Determine the [x, y] coordinate at the center of the cell enclosing the given text.  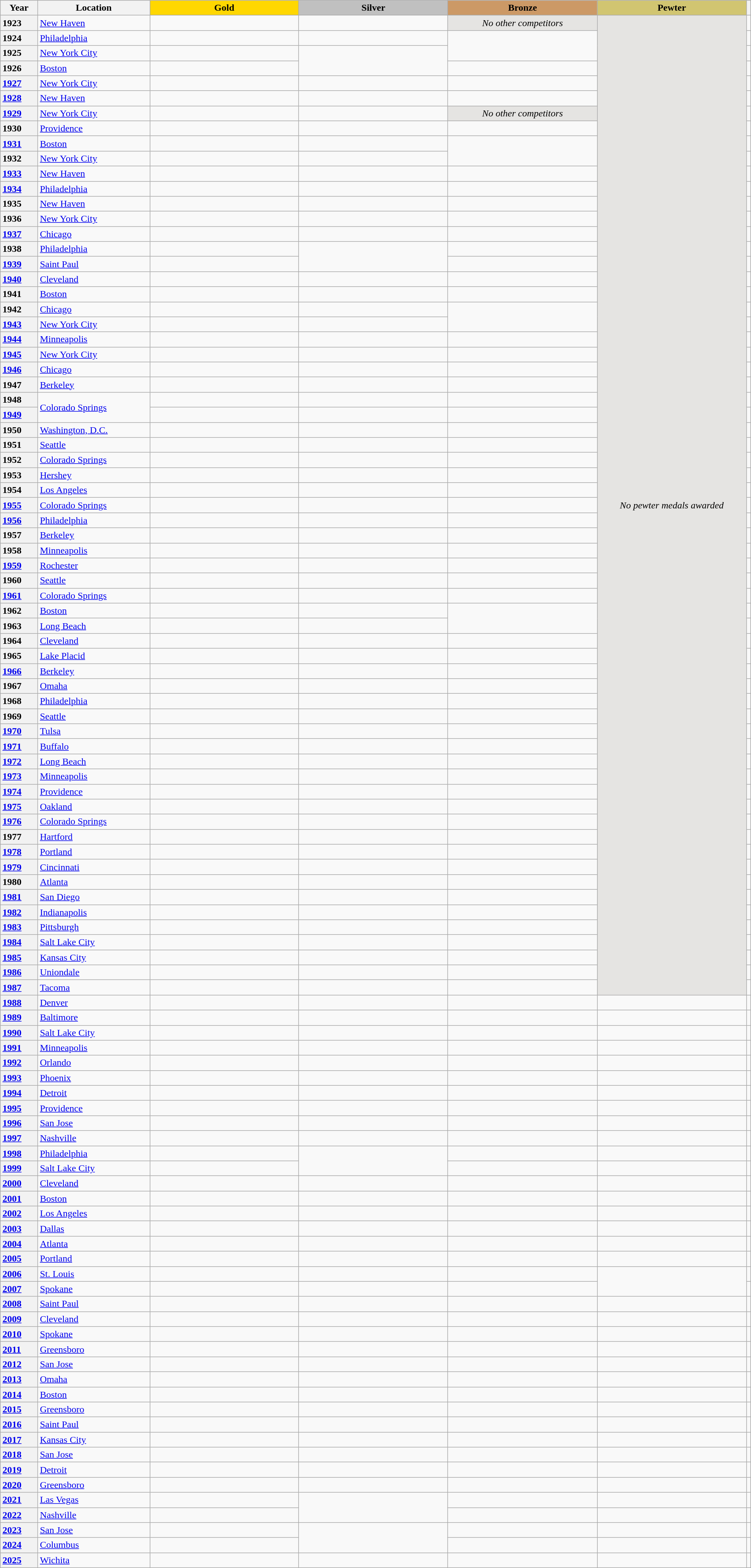
2002 [19, 1214]
1995 [19, 1108]
2025 [19, 1560]
1981 [19, 897]
1986 [19, 972]
2008 [19, 1304]
1976 [19, 822]
1969 [19, 716]
2006 [19, 1274]
1930 [19, 128]
Silver [373, 8]
1952 [19, 460]
1973 [19, 776]
Location [93, 8]
1988 [19, 1003]
1927 [19, 83]
1958 [19, 550]
1960 [19, 580]
1955 [19, 505]
2024 [19, 1545]
1965 [19, 656]
1980 [19, 882]
1964 [19, 641]
1970 [19, 731]
Las Vegas [93, 1500]
1936 [19, 219]
1946 [19, 369]
1944 [19, 339]
No pewter medals awarded [672, 505]
2003 [19, 1229]
2012 [19, 1364]
Washington, D.C. [93, 430]
1999 [19, 1168]
1963 [19, 626]
1950 [19, 430]
Oakland [93, 807]
Tulsa [93, 731]
1974 [19, 792]
Year [19, 8]
2019 [19, 1470]
2005 [19, 1259]
Lake Placid [93, 656]
2013 [19, 1379]
St. Louis [93, 1274]
1951 [19, 445]
Orlando [93, 1063]
1983 [19, 927]
1959 [19, 565]
1942 [19, 309]
2001 [19, 1199]
Pittsburgh [93, 927]
1934 [19, 189]
1979 [19, 867]
1968 [19, 701]
1982 [19, 912]
Columbus [93, 1545]
1990 [19, 1033]
Denver [93, 1003]
1984 [19, 942]
1938 [19, 249]
1997 [19, 1138]
1929 [19, 113]
1937 [19, 234]
2017 [19, 1440]
Hartford [93, 837]
Wichita [93, 1560]
1931 [19, 143]
1953 [19, 475]
2011 [19, 1349]
2022 [19, 1515]
2023 [19, 1530]
San Diego [93, 897]
Baltimore [93, 1018]
1975 [19, 807]
1939 [19, 264]
Indianapolis [93, 912]
1967 [19, 686]
1994 [19, 1093]
1972 [19, 761]
1961 [19, 596]
1923 [19, 23]
1945 [19, 354]
2014 [19, 1394]
1926 [19, 68]
Bronze [523, 8]
1925 [19, 53]
2009 [19, 1319]
1985 [19, 957]
1957 [19, 535]
Uniondale [93, 972]
1924 [19, 38]
2004 [19, 1244]
1943 [19, 324]
1989 [19, 1018]
1940 [19, 279]
Dallas [93, 1229]
1987 [19, 988]
Pewter [672, 8]
1933 [19, 173]
1962 [19, 611]
2021 [19, 1500]
1932 [19, 158]
1992 [19, 1063]
1935 [19, 204]
1966 [19, 671]
1993 [19, 1078]
1978 [19, 852]
2020 [19, 1485]
Tacoma [93, 988]
1949 [19, 415]
Phoenix [93, 1078]
1941 [19, 294]
1954 [19, 490]
1948 [19, 400]
2000 [19, 1184]
Cincinnati [93, 867]
2015 [19, 1410]
1947 [19, 384]
2018 [19, 1455]
Rochester [93, 565]
1977 [19, 837]
1996 [19, 1123]
Buffalo [93, 746]
Hershey [93, 475]
2016 [19, 1425]
Gold [224, 8]
2007 [19, 1289]
1971 [19, 746]
1928 [19, 98]
2010 [19, 1334]
1998 [19, 1153]
1991 [19, 1048]
1956 [19, 520]
